Find where the given text appears and provide that cell's center as (X, Y) coordinate. 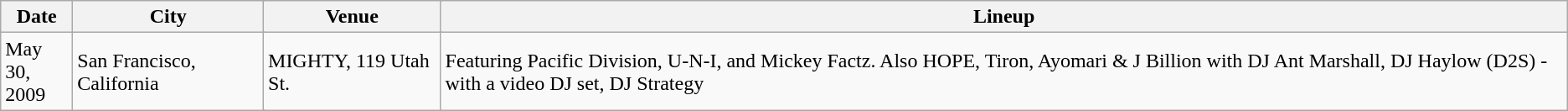
Lineup (1003, 17)
Venue (353, 17)
Date (37, 17)
May 30, 2009 (37, 71)
City (168, 17)
San Francisco, California (168, 71)
MIGHTY, 119 Utah St. (353, 71)
